Return the [X, Y] coordinate for the center point of the cell that contains the specified text.  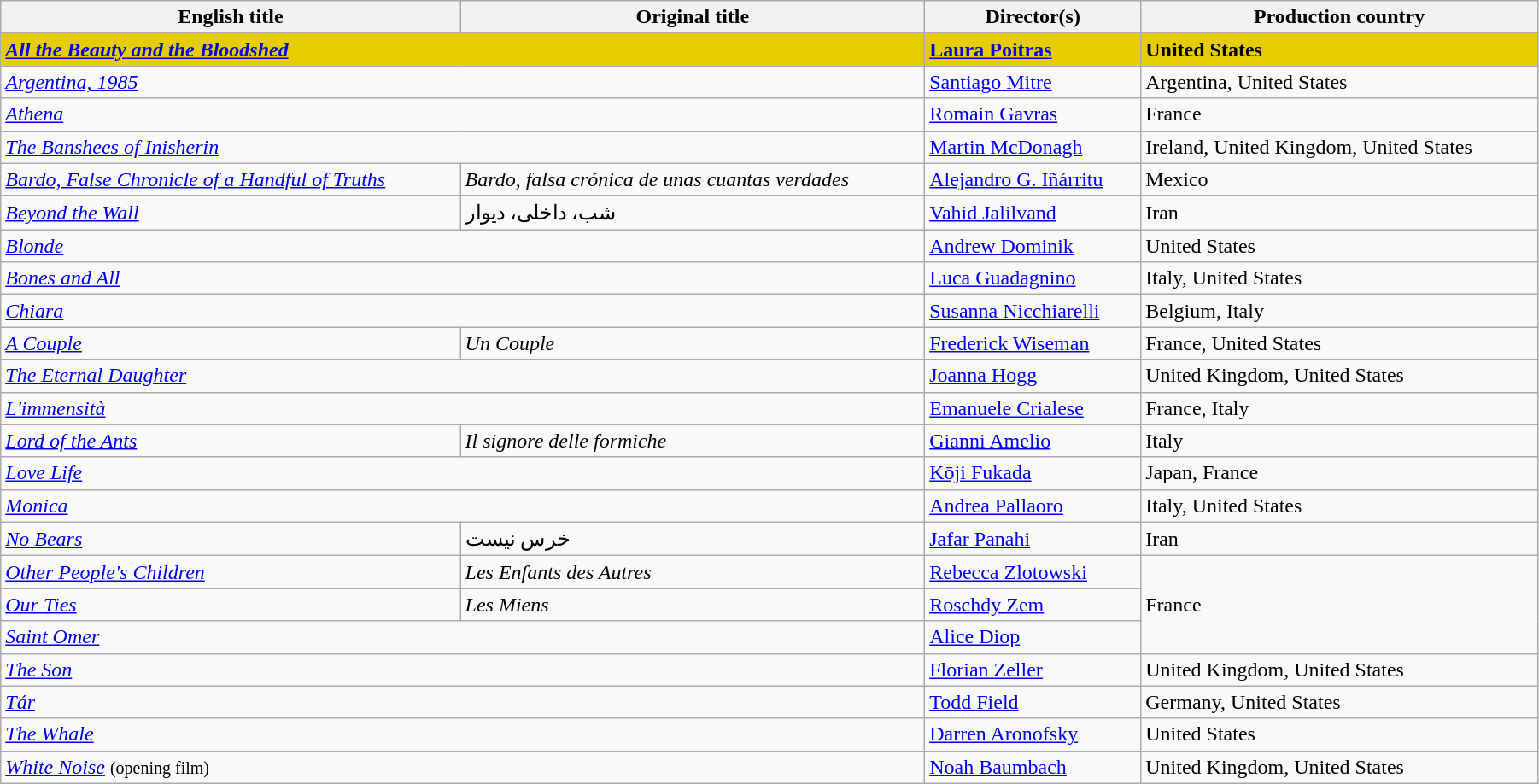
Kōji Fukada [1033, 473]
Belgium, Italy [1339, 311]
Roschdy Zem [1033, 605]
A Couple [231, 343]
Mexico [1339, 179]
Blonde [463, 246]
English title [231, 17]
Andrea Pallaoro [1033, 506]
Il signore delle formiche [693, 441]
Frederick Wiseman [1033, 343]
Darren Aronofsky [1033, 734]
Bardo, falsa crónica de unas cuantas verdades [693, 179]
Lord of the Ants [231, 441]
Bardo, False Chronicle of a Handful of Truths [231, 179]
خرس نیست [693, 539]
Ireland, United Kingdom, United States [1339, 147]
Argentina, United States [1339, 82]
Joanna Hogg [1033, 376]
Italy [1339, 441]
Monica [463, 506]
Athena [463, 114]
Todd Field [1033, 702]
Bones and All [463, 278]
Gianni Amelio [1033, 441]
All the Beauty and the Bloodshed [463, 50]
Chiara [463, 311]
Un Couple [693, 343]
Les Enfants des Autres [693, 572]
Production country [1339, 17]
Martin McDonagh [1033, 147]
L'immensità [463, 408]
Original title [693, 17]
The Whale [463, 734]
Jafar Panahi [1033, 539]
Other People's Children [231, 572]
No Bears [231, 539]
Emanuele Crialese [1033, 408]
The Banshees of Inisherin [463, 147]
Alejandro G. Iñárritu [1033, 179]
Susanna Nicchiarelli [1033, 311]
Saint Omer [463, 637]
Our Ties [231, 605]
France, Italy [1339, 408]
Argentina, 1985 [463, 82]
Florian Zeller [1033, 670]
Tár [463, 702]
شب، داخلی، دیوار [693, 213]
Japan, France [1339, 473]
Laura Poitras [1033, 50]
The Son [463, 670]
Love Life [463, 473]
France, United States [1339, 343]
Noah Baumbach [1033, 767]
Beyond the Wall [231, 213]
Romain Gavras [1033, 114]
The Eternal Daughter [463, 376]
Luca Guadagnino [1033, 278]
Vahid Jalilvand [1033, 213]
Rebecca Zlotowski [1033, 572]
Director(s) [1033, 17]
White Noise (opening film) [463, 767]
Les Miens [693, 605]
Germany, United States [1339, 702]
Alice Diop [1033, 637]
Andrew Dominik [1033, 246]
Santiago Mitre [1033, 82]
